Locate the cell with the specified text and output its [x, y] center coordinate. 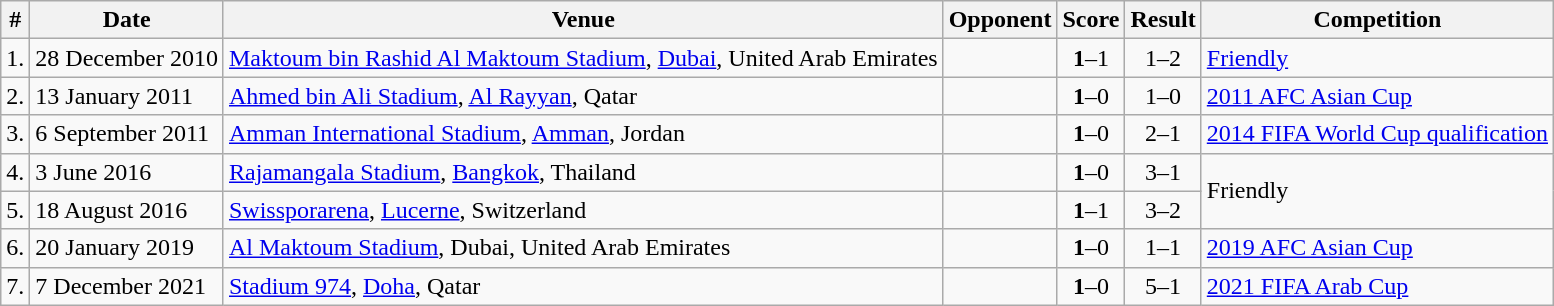
Ahmed bin Ali Stadium, Al Rayyan, Qatar [583, 96]
3. [16, 134]
Stadium 974, Doha, Qatar [583, 286]
# [16, 20]
Venue [583, 20]
Opponent [1000, 20]
Amman International Stadium, Amman, Jordan [583, 134]
5–1 [1163, 286]
Result [1163, 20]
3 June 2016 [127, 172]
6 September 2011 [127, 134]
18 August 2016 [127, 210]
4. [16, 172]
2014 FIFA World Cup qualification [1377, 134]
2–1 [1163, 134]
1. [16, 58]
3–1 [1163, 172]
Rajamangala Stadium, Bangkok, Thailand [583, 172]
3–2 [1163, 210]
13 January 2011 [127, 96]
2. [16, 96]
Competition [1377, 20]
Maktoum bin Rashid Al Maktoum Stadium, Dubai, United Arab Emirates [583, 58]
Swissporarena, Lucerne, Switzerland [583, 210]
Date [127, 20]
5. [16, 210]
2021 FIFA Arab Cup [1377, 286]
2011 AFC Asian Cup [1377, 96]
7. [16, 286]
Al Maktoum Stadium, Dubai, United Arab Emirates [583, 248]
2019 AFC Asian Cup [1377, 248]
1–2 [1163, 58]
6. [16, 248]
Score [1091, 20]
20 January 2019 [127, 248]
7 December 2021 [127, 286]
28 December 2010 [127, 58]
